Return [x, y] of the center of cell containing provided text 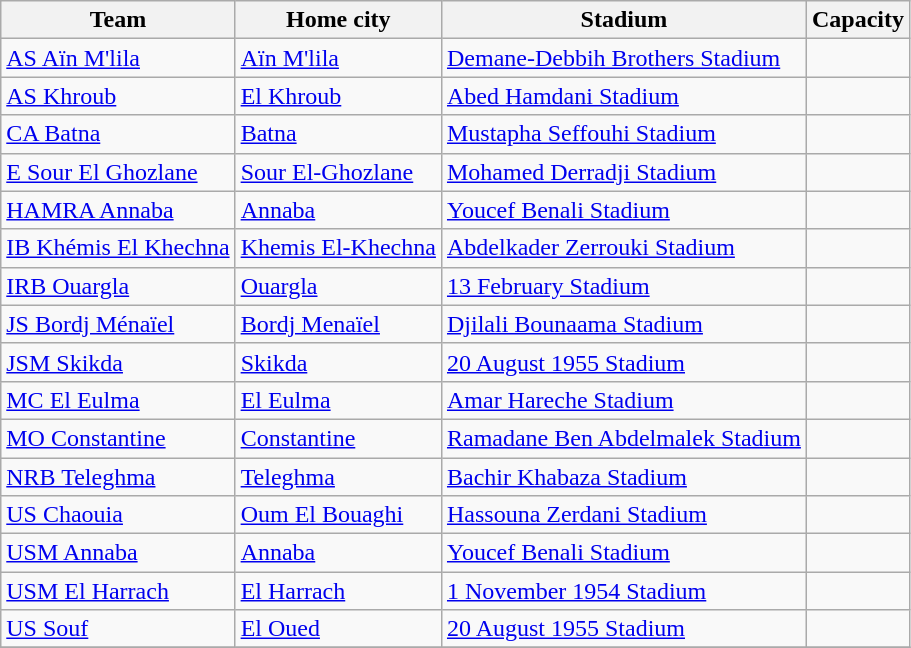
El Oued [338, 629]
AS Khroub [118, 96]
Djilali Bounaama Stadium [624, 324]
Amar Hareche Stadium [624, 400]
Teleghma [338, 477]
Team [118, 20]
Khemis El-Khechna [338, 248]
IB Khémis El Khechna [118, 248]
Constantine [338, 438]
Oum El Bouaghi [338, 515]
IRB Ouargla [118, 286]
1 November 1954 Stadium [624, 591]
US Souf [118, 629]
Abdelkader Zerrouki Stadium [624, 248]
Mohamed Derradji Stadium [624, 172]
Sour El-Ghozlane [338, 172]
El Khroub [338, 96]
Batna [338, 134]
AS Aïn M'lila [118, 58]
Bordj Menaïel [338, 324]
Aïn M'lila [338, 58]
Skikda [338, 362]
US Chaouia [118, 515]
Demane-Debbih Brothers Stadium [624, 58]
JSM Skikda [118, 362]
Hassouna Zerdani Stadium [624, 515]
E Sour El Ghozlane [118, 172]
HAMRA Annaba [118, 210]
Abed Hamdani Stadium [624, 96]
USM Annaba [118, 553]
Ouargla [338, 286]
NRB Teleghma [118, 477]
MO Constantine [118, 438]
MC El Eulma [118, 400]
El Eulma [338, 400]
Bachir Khabaza Stadium [624, 477]
Mustapha Seffouhi Stadium [624, 134]
13 February Stadium [624, 286]
Capacity [858, 20]
El Harrach [338, 591]
Stadium [624, 20]
JS Bordj Ménaïel [118, 324]
CA Batna [118, 134]
Ramadane Ben Abdelmalek Stadium [624, 438]
USM El Harrach [118, 591]
Home city [338, 20]
